From the cell containing the given text, extract its center point as [x, y] coordinate. 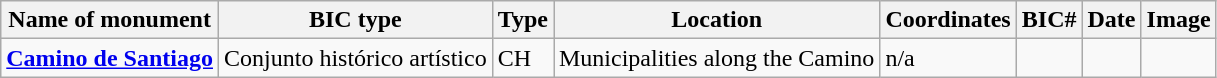
Type [522, 20]
Camino de Santiago [110, 58]
Municipalities along the Camino [717, 58]
Coordinates [948, 20]
Location [717, 20]
CH [522, 58]
Image [1178, 20]
n/a [948, 58]
Date [1112, 20]
Conjunto histórico artístico [356, 58]
BIC type [356, 20]
BIC# [1049, 20]
Name of monument [110, 20]
